Determine the (X, Y) coordinate at the center of the cell enclosing the given text.  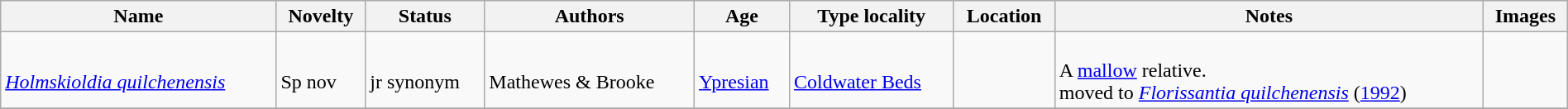
Status (425, 17)
Sp nov (321, 70)
jr synonym (425, 70)
Name (139, 17)
A mallow relative. moved to Florissantia quilchenensis (1992) (1269, 70)
Notes (1269, 17)
Coldwater Beds (871, 70)
Ypresian (743, 70)
Type locality (871, 17)
Holmskioldia quilchenensis (139, 70)
Mathewes & Brooke (590, 70)
Images (1526, 17)
Location (1004, 17)
Authors (590, 17)
Age (743, 17)
Novelty (321, 17)
